Scan for the cell matching the given text and deliver its (x, y) coordinate at center. 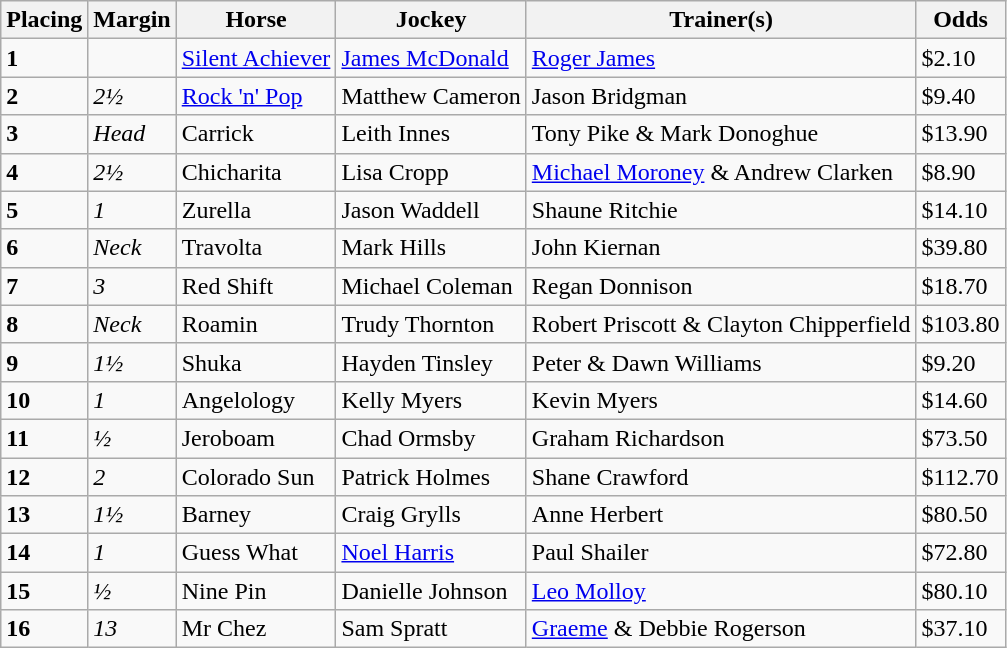
Odds (960, 20)
Zurella (256, 210)
Jason Waddell (431, 210)
Graham Richardson (721, 438)
$37.10 (960, 629)
Travolta (256, 248)
Trainer(s) (721, 20)
5 (44, 210)
$8.90 (960, 172)
Tony Pike & Mark Donoghue (721, 134)
Michael Moroney & Andrew Clarken (721, 172)
Kevin Myers (721, 400)
Roger James (721, 58)
$14.60 (960, 400)
Leo Molloy (721, 591)
$80.10 (960, 591)
Craig Grylls (431, 515)
4 (44, 172)
Shane Crawford (721, 477)
Robert Priscott & Clayton Chipperfield (721, 324)
$80.50 (960, 515)
11 (44, 438)
9 (44, 362)
Peter & Dawn Williams (721, 362)
John Kiernan (721, 248)
Lisa Cropp (431, 172)
Chicharita (256, 172)
Silent Achiever (256, 58)
Jeroboam (256, 438)
Chad Ormsby (431, 438)
$13.90 (960, 134)
Paul Shailer (721, 553)
Trudy Thornton (431, 324)
Head (132, 134)
Kelly Myers (431, 400)
Red Shift (256, 286)
Barney (256, 515)
Colorado Sun (256, 477)
$112.70 (960, 477)
$9.40 (960, 96)
6 (44, 248)
Anne Herbert (721, 515)
Regan Donnison (721, 286)
Angelology (256, 400)
16 (44, 629)
Jason Bridgman (721, 96)
Matthew Cameron (431, 96)
Shaune Ritchie (721, 210)
Mr Chez (256, 629)
Noel Harris (431, 553)
James McDonald (431, 58)
15 (44, 591)
Roamin (256, 324)
Jockey (431, 20)
$72.80 (960, 553)
Carrick (256, 134)
10 (44, 400)
Hayden Tinsley (431, 362)
Graeme & Debbie Rogerson (721, 629)
Mark Hills (431, 248)
Rock 'n' Pop (256, 96)
Guess What (256, 553)
$9.20 (960, 362)
Nine Pin (256, 591)
Placing (44, 20)
$39.80 (960, 248)
12 (44, 477)
$2.10 (960, 58)
14 (44, 553)
$14.10 (960, 210)
Shuka (256, 362)
7 (44, 286)
Patrick Holmes (431, 477)
$18.70 (960, 286)
Margin (132, 20)
Danielle Johnson (431, 591)
$73.50 (960, 438)
$103.80 (960, 324)
Michael Coleman (431, 286)
Horse (256, 20)
Sam Spratt (431, 629)
8 (44, 324)
Leith Innes (431, 134)
